Search for the cell housing the specified text and yield its [x, y] center coordinate. 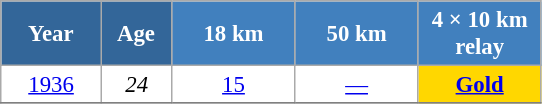
Gold [480, 85]
15 [234, 85]
Year [52, 34]
4 × 10 km relay [480, 34]
Age [136, 34]
24 [136, 85]
— [356, 85]
18 km [234, 34]
50 km [356, 34]
1936 [52, 85]
